Pinpoint the cell where the given text exists, returning its [X, Y] midpoint coordinate. 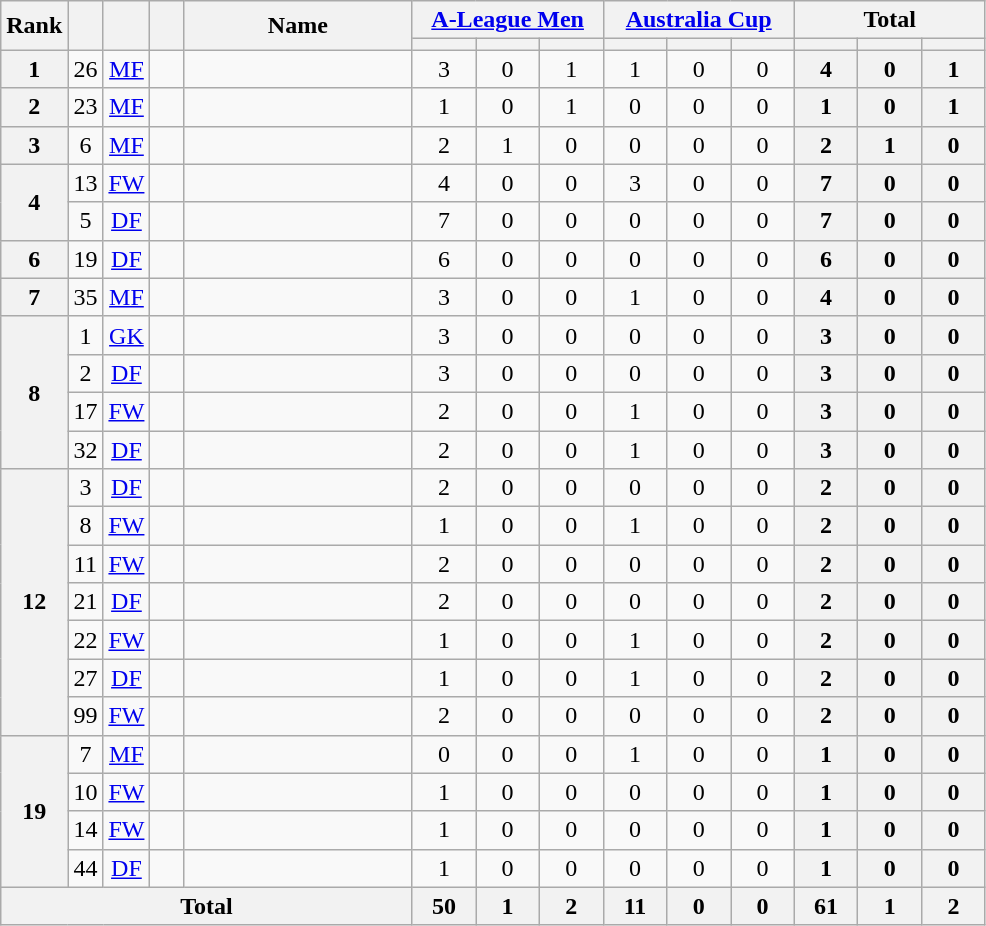
10 [86, 792]
Australia Cup [698, 20]
27 [86, 678]
Name [298, 26]
14 [86, 830]
50 [444, 906]
21 [86, 602]
99 [86, 716]
26 [86, 69]
44 [86, 868]
61 [826, 906]
13 [86, 183]
A-League Men [508, 20]
23 [86, 107]
Rank [34, 26]
GK [126, 335]
5 [86, 221]
32 [86, 449]
17 [86, 411]
22 [86, 640]
12 [34, 602]
35 [86, 297]
